Determine the (x, y) coordinate at the center of the cell enclosing the given text.  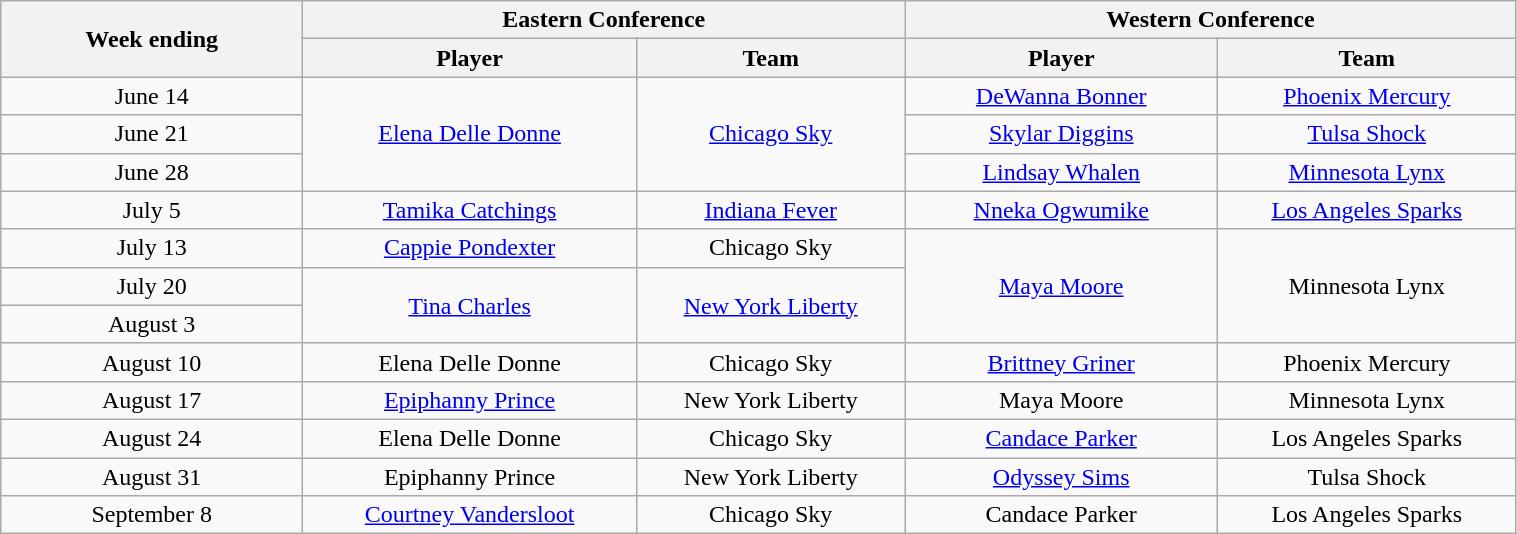
July 5 (152, 210)
Nneka Ogwumike (1062, 210)
Indiana Fever (771, 210)
July 20 (152, 286)
Eastern Conference (604, 20)
DeWanna Bonner (1062, 96)
Odyssey Sims (1062, 477)
June 14 (152, 96)
August 3 (152, 324)
Tamika Catchings (470, 210)
Brittney Griner (1062, 362)
Skylar Diggins (1062, 134)
June 21 (152, 134)
August 24 (152, 438)
Lindsay Whalen (1062, 172)
August 17 (152, 400)
Cappie Pondexter (470, 248)
Courtney Vandersloot (470, 515)
August 31 (152, 477)
June 28 (152, 172)
Tina Charles (470, 305)
Week ending (152, 39)
Western Conference (1210, 20)
July 13 (152, 248)
September 8 (152, 515)
August 10 (152, 362)
